Search for the cell housing the specified text and yield its (X, Y) center coordinate. 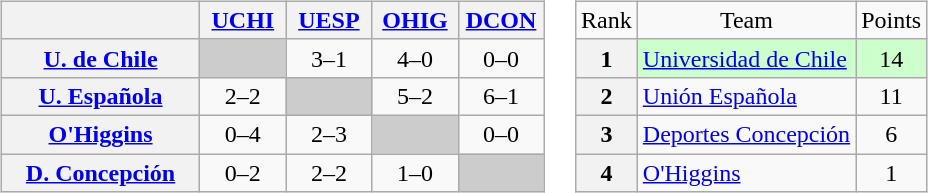
3–1 (329, 58)
4–0 (415, 58)
D. Concepción (100, 173)
1–0 (415, 173)
OHIG (415, 20)
Unión Española (746, 96)
UESP (329, 20)
Points (892, 20)
6 (892, 134)
2 (607, 96)
U. de Chile (100, 58)
14 (892, 58)
UCHI (243, 20)
Team (746, 20)
0–4 (243, 134)
0–2 (243, 173)
2–3 (329, 134)
Universidad de Chile (746, 58)
11 (892, 96)
DCON (501, 20)
4 (607, 173)
5–2 (415, 96)
3 (607, 134)
Rank (607, 20)
6–1 (501, 96)
U. Española (100, 96)
Deportes Concepción (746, 134)
